Extract the (X, Y) coordinate from the center of the cell holding the provided text.  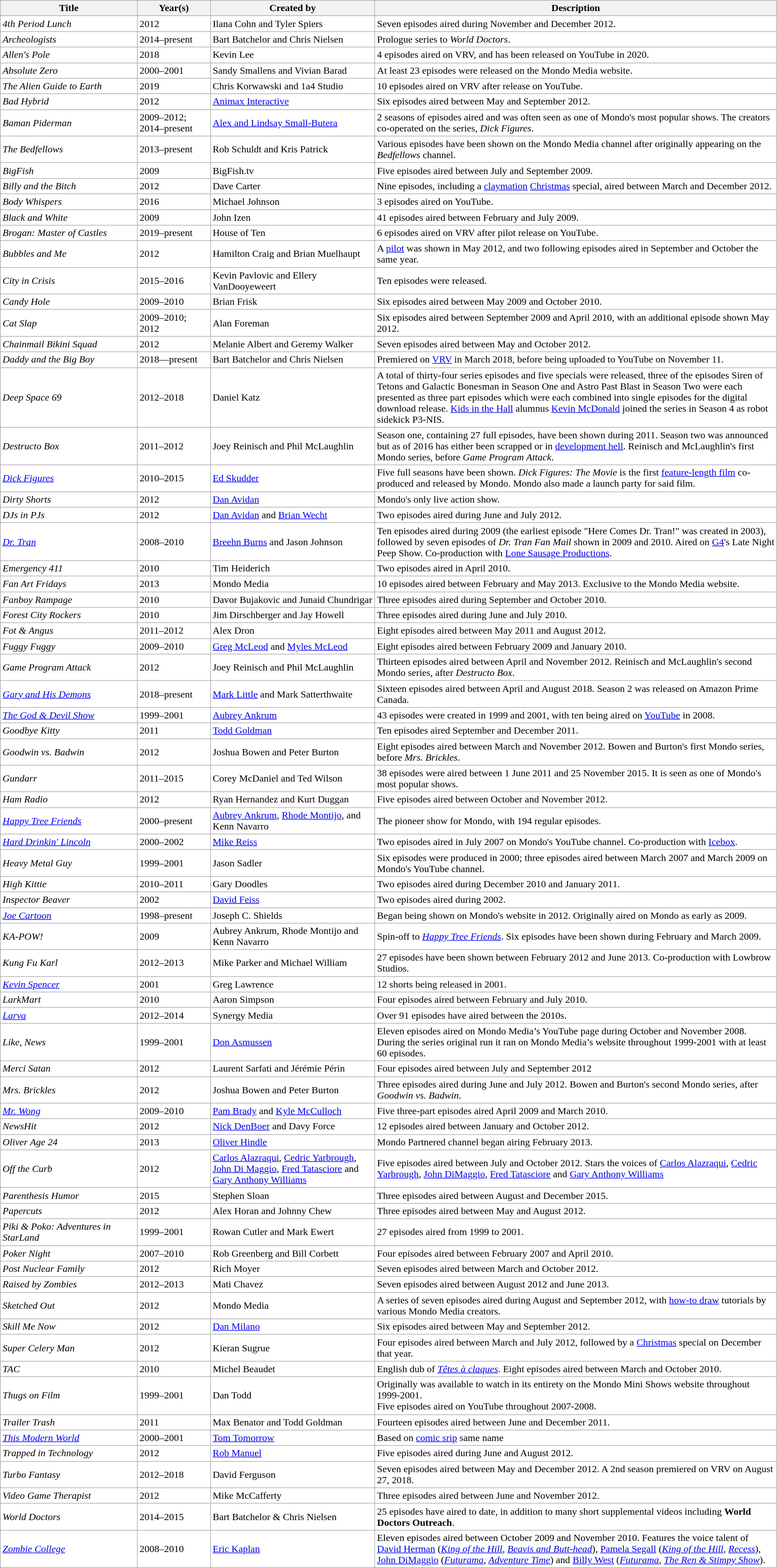
Fot & Angus (69, 631)
Premiered on VRV in March 2018, before being uploaded to YouTube on November 11. (576, 360)
Dirty Shorts (69, 499)
Based on comic srip same name (576, 1438)
Gary Doodles (293, 884)
Tom Tomorrow (293, 1438)
Gundarr (69, 778)
The pioneer show for Mondo, with 194 regular episodes. (576, 821)
Poker Night (69, 1253)
Mike Reiss (293, 842)
Alex Horan and Johnny Chew (293, 1211)
Alan Foreman (293, 323)
Six episodes aired between September 2009 and April 2010, with an additional episode shown May 2012. (576, 323)
Description (576, 8)
Eight episodes aired between February 2009 and January 2010. (576, 646)
Ten episodes aired September and December 2011. (576, 731)
Joe Cartoon (69, 915)
Kevin Pavlovic and Ellery VanDooyeweert (293, 281)
2007–2010 (174, 1253)
Dan Milano (293, 1327)
2018—present (174, 360)
Three episodes aired between June and November 2012. (576, 1495)
Oliver Age 24 (69, 1142)
Larva (69, 1015)
Six episodes were produced in 2000; three episodes aired between March 2007 and March 2009 on Mondo's YouTube channel. (576, 863)
Aaron Simpson (293, 1000)
2014–present (174, 39)
Rob Greenberg and Bill Corbett (293, 1253)
Aubrey Ankrum (293, 715)
Bubbles and Me (69, 254)
The Alien Guide to Earth (69, 86)
Animax Interactive (293, 102)
Trapped in Technology (69, 1453)
Mr. Wong (69, 1111)
Super Celery Man (69, 1348)
A pilot was shown in May 2012, and two following episodes aired in September and October the same year. (576, 254)
Greg McLeod and Myles McLeod (293, 646)
Black and White (69, 218)
Five three-part episodes aired April 2009 and March 2010. (576, 1111)
Four episodes aired between February and July 2010. (576, 1000)
Various episodes have been shown on the Mondo Media channel after originally appearing on the Bedfellows channel. (576, 149)
Created by (293, 8)
Merci Satan (69, 1069)
Two episodes aired during 2002. (576, 900)
BigFish.tv (293, 170)
Oliver Hindle (293, 1142)
Bad Hybrid (69, 102)
Seven episodes aired between August 2012 and June 2013. (576, 1285)
Body Whispers (69, 202)
Kieran Sugrue (293, 1348)
Forest City Rockers (69, 615)
Three episodes aired during June and July 2010. (576, 615)
6 episodes aired on VRV after pilot release on YouTube. (576, 233)
Eight episodes aired between March and November 2012. Bowen and Burton's first Mondo series, before Mrs. Brickles. (576, 752)
BigFish (69, 170)
Rob Manuel (293, 1453)
Rich Moyer (293, 1269)
Mondo's only live action show. (576, 499)
41 episodes aired between February and July 2009. (576, 218)
2018 (174, 55)
Fuggy Fuggy (69, 646)
David Ferguson (293, 1475)
2001 (174, 984)
Greg Lawrence (293, 984)
Gary and His Demons (69, 694)
The God & Devil Show (69, 715)
Chris Korwawski and 1a4 Studio (293, 86)
Three episodes aired between May and August 2012. (576, 1211)
Inspector Beaver (69, 900)
Joseph C. Shields (293, 915)
Ed Skudder (293, 478)
Absolute Zero (69, 70)
2000–2002 (174, 842)
Kung Fu Karl (69, 963)
Mrs. Brickles (69, 1090)
At least 23 episodes were released on the Mondo Media website. (576, 70)
2 seasons of episodes aired and was often seen as one of Mondo's most popular shows. The creators co-operated on the series, Dick Figures. (576, 123)
TAC (69, 1369)
Five episodes aired between July and September 2009. (576, 170)
27 episodes aired from 1999 to 2001. (576, 1232)
Seven episodes aired between May and October 2012. (576, 344)
Michael Johnson (293, 202)
DJs in PJs (69, 515)
1998–present (174, 915)
Two episodes aired during June and July 2012. (576, 515)
2013–present (174, 149)
Jason Sadler (293, 863)
Max Benator and Todd Goldman (293, 1422)
Emergency 411 (69, 568)
Raised by Zombies (69, 1285)
38 episodes were aired between 1 June 2011 and 25 November 2015. It is seen as one of Mondo's most popular shows. (576, 778)
Happy Tree Friends (69, 821)
Five episodes aired between October and November 2012. (576, 800)
Archeologists (69, 39)
Sixteen episodes aired between April and August 2018. Season 2 was released on Amazon Prime Canada. (576, 694)
Sandy Smallens and Vivian Barad (293, 70)
Tim Heiderich (293, 568)
Dave Carter (293, 186)
Eric Kaplan (293, 1549)
Alex and Lindsay Small-Butera (293, 123)
Ilana Cohn and Tyler Spiers (293, 24)
Thirteen episodes aired between April and November 2012. Reinisch and McLaughlin's second Mondo series, after Destructo Box. (576, 668)
2000–present (174, 821)
Game Program Attack (69, 668)
Dick Figures (69, 478)
Ham Radio (69, 800)
Cat Slap (69, 323)
David Feiss (293, 900)
High Kittie (69, 884)
Nine episodes, including a claymation Christmas special, aired between March and December 2012. (576, 186)
Began being shown on Mondo's website in 2012. Originally aired on Mondo as early as 2009. (576, 915)
Rowan Cutler and Mark Ewert (293, 1232)
Four episodes aired between March and July 2012, followed by a Christmas special on December that year. (576, 1348)
10 episodes aired between February and May 2013. Exclusive to the Mondo Media website. (576, 584)
Title (69, 8)
Alex Dron (293, 631)
Dan Todd (293, 1396)
Mondo Partnered channel began airing February 2013. (576, 1142)
Michel Beaudet (293, 1369)
World Doctors (69, 1516)
Zombie College (69, 1549)
2010–2011 (174, 884)
Pam Brady and Kyle McCulloch (293, 1111)
John Izen (293, 218)
Fourteen episodes aired between June and December 2011. (576, 1422)
Mark Little and Mark Satterthwaite (293, 694)
Trailer Trash (69, 1422)
Dr. Tran (69, 542)
Billy and the Bitch (69, 186)
Kevin Lee (293, 55)
Seven episodes aired during November and December 2012. (576, 24)
House of Ten (293, 233)
Destructo Box (69, 446)
Five episodes aired during June and August 2012. (576, 1453)
Year(s) (174, 8)
Off the Curb (69, 1169)
Dan Avidan and Brian Wecht (293, 515)
Seven episodes aired between May and December 2012. A 2nd season premiered on VRV on August 27, 2018. (576, 1475)
Three episodes aired between August and December 2015. (576, 1195)
Daddy and the Big Boy (69, 360)
2009–2010; 2012 (174, 323)
Mike McCafferty (293, 1495)
43 episodes were created in 1999 and 2001, with ten being aired on YouTube in 2008. (576, 715)
Over 91 episodes have aired between the 2010s. (576, 1015)
12 episodes aired between January and October 2012. (576, 1126)
4 episodes aired on VRV, and has been released on YouTube in 2020. (576, 55)
Don Asmussen (293, 1042)
4th Period Lunch (69, 24)
City in Crisis (69, 281)
Kevin Spencer (69, 984)
Goodbye Kitty (69, 731)
2010–2015 (174, 478)
Jim Dirschberger and Jay Howell (293, 615)
NewsHit (69, 1126)
2016 (174, 202)
Two episodes aired in April 2010. (576, 568)
Heavy Metal Guy (69, 863)
Skill Me Now (69, 1327)
Brogan: Master of Castles (69, 233)
2019 (174, 86)
2015–2016 (174, 281)
2018–present (174, 694)
English dub of Têtes à claques. Eight episodes aired between March and October 2010. (576, 1369)
Davor Bujakovic and Junaid Chundrigar (293, 599)
Turbo Fantasy (69, 1475)
Candy Hole (69, 302)
Seven episodes aired between March and October 2012. (576, 1269)
25 episodes have aired to date, in addition to many short supplemental videos including World Doctors Outreach. (576, 1516)
Six episodes aired between May 2009 and October 2010. (576, 302)
Fanboy Rampage (69, 599)
Breehn Burns and Jason Johnson (293, 542)
Fan Art Fridays (69, 584)
Piki & Poko: Adventures in StarLand (69, 1232)
Daniel Katz (293, 397)
Synergy Media (293, 1015)
Todd Goldman (293, 731)
Mati Chavez (293, 1285)
Dan Avidan (293, 499)
Post Nuclear Family (69, 1269)
Parenthesis Humor (69, 1195)
Three episodes aired during September and October 2010. (576, 599)
Sketched Out (69, 1306)
Nick DenBoer and Davy Force (293, 1126)
Hard Drinkin' Lincoln (69, 842)
12 shorts being released in 2001. (576, 984)
Aubrey Ankrum, Rhode Montijo and Kenn Navarro (293, 936)
LarkMart (69, 1000)
Ryan Hernandez and Kurt Duggan (293, 800)
Two episodes aired in July 2007 on Mondo's YouTube channel. Co-production with Icebox. (576, 842)
27 episodes have been shown between February 2012 and June 2013. Co-production with Lowbrow Studios. (576, 963)
Melanie Albert and Geremy Walker (293, 344)
Thugs on Film (69, 1396)
Video Game Therapist (69, 1495)
Carlos Alazraqui, Cedric Yarbrough, John Di Maggio, Fred Tatasciore and Gary Anthony Williams (293, 1169)
2002 (174, 900)
3 episodes aired on YouTube. (576, 202)
Three episodes aired during June and July 2012. Bowen and Burton's second Mondo series, after Goodwin vs. Badwin. (576, 1090)
Laurent Sarfati and Jérémie Périn (293, 1069)
Bart Batchelor & Chris Nielsen (293, 1516)
The Bedfellows (69, 149)
2014–2015 (174, 1516)
Corey McDaniel and Ted Wilson (293, 778)
Spin-off to Happy Tree Friends. Six episodes have been shown during February and March 2009. (576, 936)
Two episodes aired during December 2010 and January 2011. (576, 884)
Allen's Pole (69, 55)
Rob Schuldt and Kris Patrick (293, 149)
Deep Space 69 (69, 397)
Goodwin vs. Badwin (69, 752)
Mike Parker and Michael William (293, 963)
This Modern World (69, 1438)
2011–2015 (174, 778)
2015 (174, 1195)
A series of seven episodes aired during August and September 2012, with how-to draw tutorials by various Mondo Media creators. (576, 1306)
Baman Piderman (69, 123)
2019–present (174, 233)
Stephen Sloan (293, 1195)
KA-POW! (69, 936)
2012–2014 (174, 1015)
Ten episodes were released. (576, 281)
Aubrey Ankrum, Rhode Montijo, and Kenn Navarro (293, 821)
Brian Frisk (293, 302)
Hamilton Craig and Brian Muelhaupt (293, 254)
Chainmail Bikini Squad (69, 344)
10 episodes aired on VRV after release on YouTube. (576, 86)
Eight episodes aired between May 2011 and August 2012. (576, 631)
Like, News (69, 1042)
Prologue series to World Doctors. (576, 39)
Four episodes aired between July and September 2012 (576, 1069)
Four episodes aired between February 2007 and April 2010. (576, 1253)
Papercuts (69, 1211)
2009–2012; 2014–present (174, 123)
